Determine the (x, y) coordinate at the center of the cell enclosing the given text.  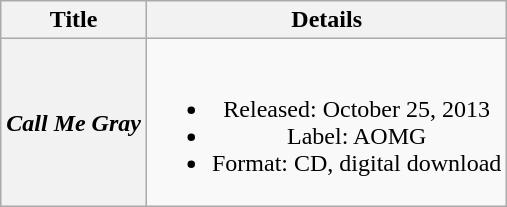
Title (74, 20)
Call Me Gray (74, 122)
Details (326, 20)
Released: October 25, 2013Label: AOMGFormat: CD, digital download (326, 122)
